Find where the given text appears and provide that cell's center as [X, Y] coordinate. 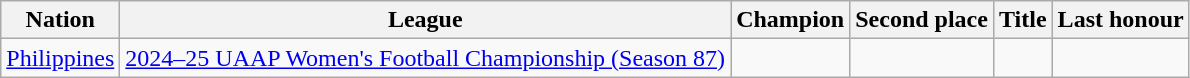
Second place [922, 20]
Title [1022, 20]
Champion [790, 20]
League [426, 20]
Last honour [1120, 20]
Nation [60, 20]
2024–25 UAAP Women's Football Championship (Season 87) [426, 58]
Philippines [60, 58]
